Return the (x, y) coordinate for the center point of the cell that contains the specified text.  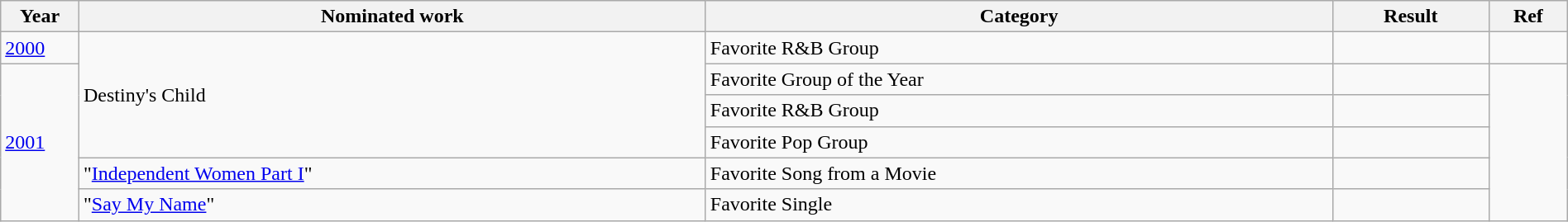
Favorite Song from a Movie (1019, 173)
Category (1019, 17)
Favorite Group of the Year (1019, 79)
Result (1411, 17)
"Say My Name" (392, 205)
Year (40, 17)
2000 (40, 48)
Favorite Pop Group (1019, 142)
"Independent Women Part I" (392, 173)
Ref (1528, 17)
Favorite Single (1019, 205)
Destiny's Child (392, 95)
2001 (40, 142)
Nominated work (392, 17)
